Provide the (x, y) coordinate of the cell's center where the given text is located.  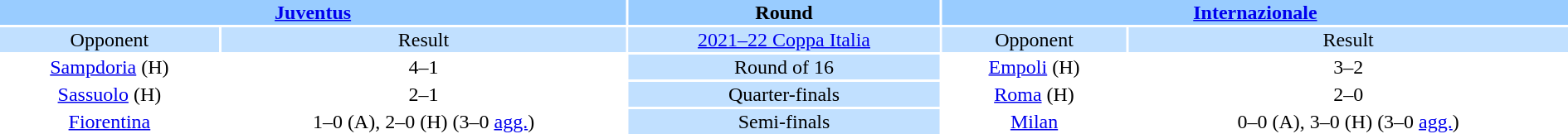
Roma (H) (1034, 94)
3–2 (1348, 67)
Round (784, 12)
0–0 (A), 3–0 (H) (3–0 agg.) (1348, 122)
Juventus (313, 12)
2021–22 Coppa Italia (784, 40)
2–1 (423, 94)
Milan (1034, 122)
Fiorentina (110, 122)
Quarter-finals (784, 94)
4–1 (423, 67)
Sampdoria (H) (110, 67)
Round of 16 (784, 67)
2–0 (1348, 94)
1–0 (A), 2–0 (H) (3–0 agg.) (423, 122)
Sassuolo (H) (110, 94)
Internazionale (1255, 12)
Semi-finals (784, 122)
Empoli (H) (1034, 67)
